Find where the given text appears and provide that cell's center as [x, y] coordinate. 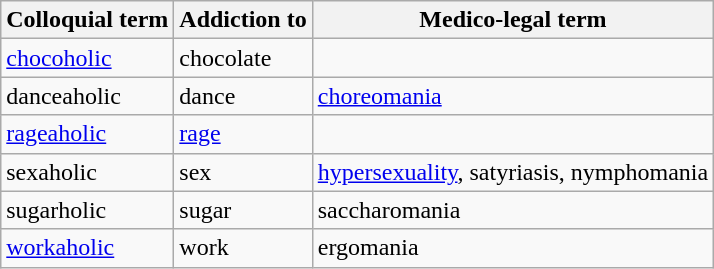
sugar [243, 210]
rageaholic [88, 134]
Medico-legal term [512, 20]
Colloquial term [88, 20]
danceaholic [88, 96]
rage [243, 134]
sexaholic [88, 172]
chocoholic [88, 58]
choreomania [512, 96]
dance [243, 96]
workaholic [88, 248]
sex [243, 172]
saccharomania [512, 210]
sugarholic [88, 210]
work [243, 248]
chocolate [243, 58]
Addiction to [243, 20]
ergomania [512, 248]
hypersexuality, satyriasis, nymphomania [512, 172]
